For the text-containing cell, return its midpoint in (x, y) coordinate format. 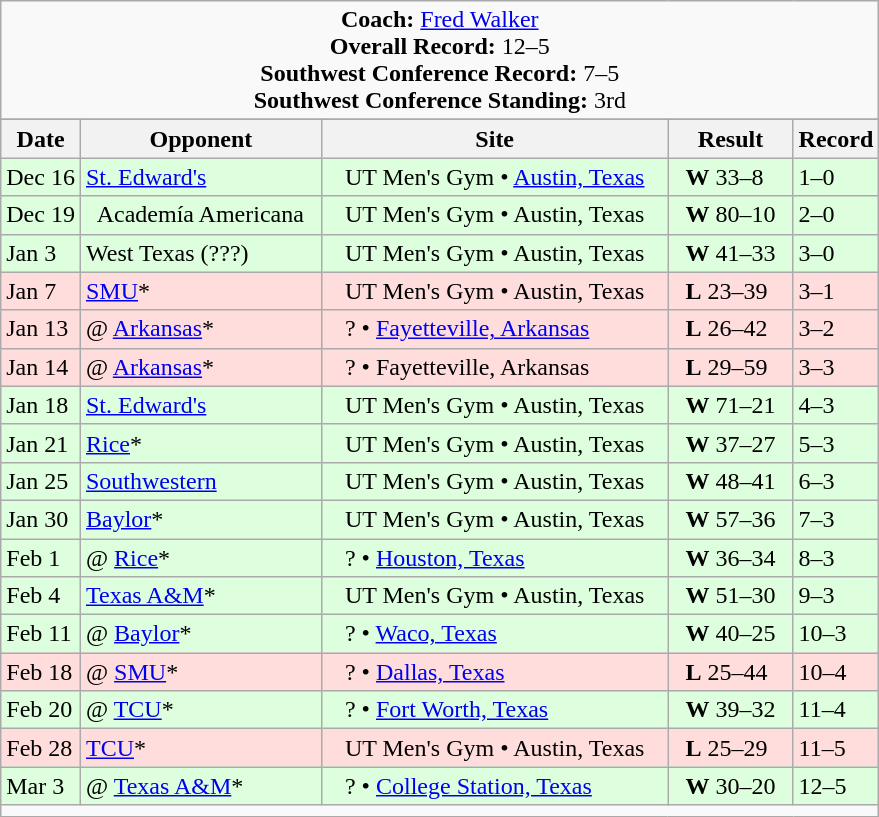
W 51–30 (730, 596)
11–5 (836, 748)
? • Houston, Texas (494, 557)
Dec 19 (41, 215)
Jan 18 (41, 405)
L 26–42 (730, 329)
@ Texas A&M* (200, 786)
TCU* (200, 748)
L 29–59 (730, 367)
W 33–8 (730, 177)
Jan 30 (41, 519)
7–3 (836, 519)
L 25–29 (730, 748)
Opponent (200, 139)
@ Rice* (200, 557)
Feb 11 (41, 634)
W 37–27 (730, 443)
W 57–36 (730, 519)
1–0 (836, 177)
10–4 (836, 672)
W 71–21 (730, 405)
W 48–41 (730, 481)
Feb 20 (41, 710)
4–3 (836, 405)
3–3 (836, 367)
5–3 (836, 443)
Date (41, 139)
Result (730, 139)
3–2 (836, 329)
Feb 28 (41, 748)
West Texas (???) (200, 253)
Jan 21 (41, 443)
@ TCU* (200, 710)
@ SMU* (200, 672)
Feb 18 (41, 672)
10–3 (836, 634)
Feb 4 (41, 596)
W 41–33 (730, 253)
6–3 (836, 481)
Texas A&M* (200, 596)
Dec 16 (41, 177)
Academía Americana (200, 215)
Rice* (200, 443)
? • College Station, Texas (494, 786)
? • Fort Worth, Texas (494, 710)
11–4 (836, 710)
L 23–39 (730, 291)
W 40–25 (730, 634)
2–0 (836, 215)
? • Dallas, Texas (494, 672)
@ Baylor* (200, 634)
12–5 (836, 786)
Southwestern (200, 481)
W 80–10 (730, 215)
SMU* (200, 291)
Jan 13 (41, 329)
Jan 14 (41, 367)
Feb 1 (41, 557)
? • Waco, Texas (494, 634)
W 36–34 (730, 557)
Coach: Fred WalkerOverall Record: 12–5Southwest Conference Record: 7–5Southwest Conference Standing: 3rd (440, 60)
9–3 (836, 596)
3–1 (836, 291)
Site (494, 139)
Jan 3 (41, 253)
Baylor* (200, 519)
W 39–32 (730, 710)
Jan 25 (41, 481)
Jan 7 (41, 291)
Mar 3 (41, 786)
Record (836, 139)
W 30–20 (730, 786)
8–3 (836, 557)
L 25–44 (730, 672)
3–0 (836, 253)
